Output the [X, Y] coordinate of the center of the cell containing the given text.  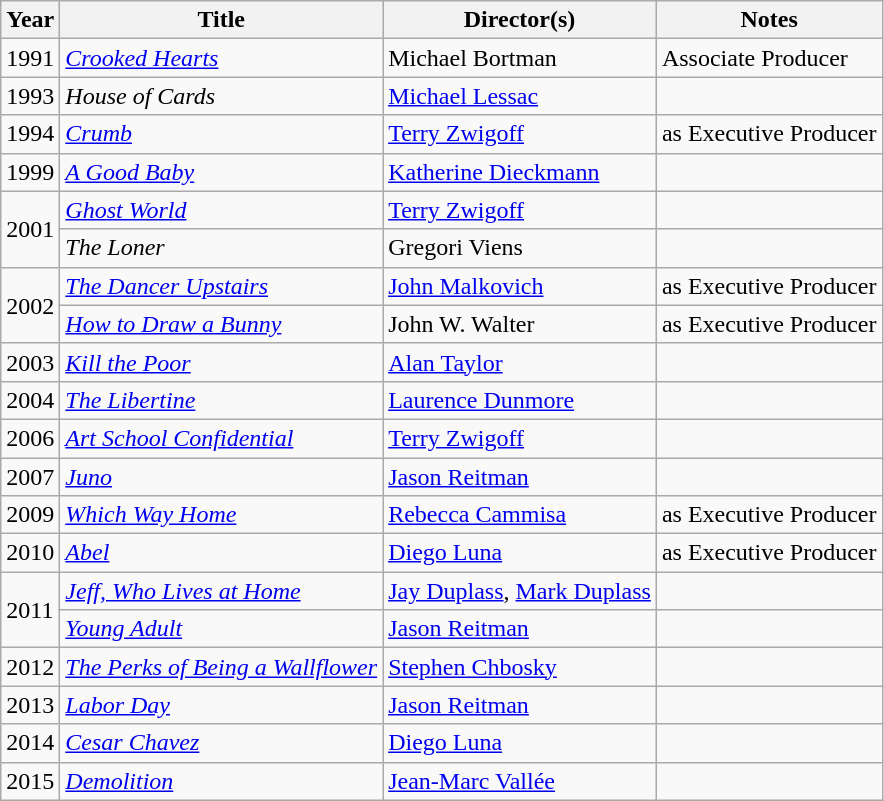
Crooked Hearts [222, 58]
The Dancer Upstairs [222, 286]
2010 [30, 553]
2013 [30, 705]
Katherine Dieckmann [520, 172]
Young Adult [222, 629]
Gregori Viens [520, 248]
Labor Day [222, 705]
John Malkovich [520, 286]
Ghost World [222, 210]
Associate Producer [769, 58]
Jay Duplass, Mark Duplass [520, 591]
John W. Walter [520, 324]
2004 [30, 400]
2014 [30, 743]
Cesar Chavez [222, 743]
2012 [30, 667]
The Perks of Being a Wallflower [222, 667]
Director(s) [520, 20]
Title [222, 20]
2006 [30, 438]
2001 [30, 229]
Jeff, Who Lives at Home [222, 591]
House of Cards [222, 96]
1993 [30, 96]
1999 [30, 172]
1991 [30, 58]
Notes [769, 20]
2003 [30, 362]
Which Way Home [222, 515]
How to Draw a Bunny [222, 324]
Michael Lessac [520, 96]
Rebecca Cammisa [520, 515]
Alan Taylor [520, 362]
2009 [30, 515]
2015 [30, 781]
Jean-Marc Vallée [520, 781]
Art School Confidential [222, 438]
Demolition [222, 781]
The Loner [222, 248]
Laurence Dunmore [520, 400]
Stephen Chbosky [520, 667]
1994 [30, 134]
2011 [30, 610]
Year [30, 20]
Kill the Poor [222, 362]
Michael Bortman [520, 58]
The Libertine [222, 400]
Abel [222, 553]
A Good Baby [222, 172]
2002 [30, 305]
Crumb [222, 134]
Juno [222, 477]
2007 [30, 477]
